For the text-containing cell, return its midpoint in (X, Y) coordinate format. 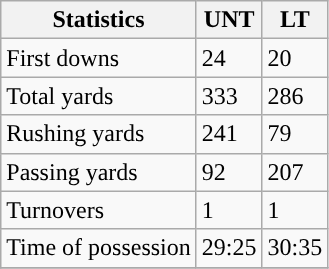
241 (229, 134)
Time of possession (99, 248)
20 (295, 58)
LT (295, 20)
30:35 (295, 248)
Total yards (99, 96)
Rushing yards (99, 134)
Passing yards (99, 172)
Statistics (99, 20)
79 (295, 134)
24 (229, 58)
286 (295, 96)
First downs (99, 58)
92 (229, 172)
207 (295, 172)
UNT (229, 20)
29:25 (229, 248)
333 (229, 96)
Turnovers (99, 210)
